For the text-containing cell, return its midpoint in (x, y) coordinate format. 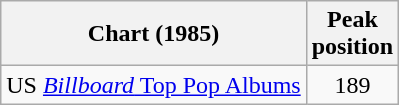
Peakposition (352, 34)
US Billboard Top Pop Albums (154, 85)
Chart (1985) (154, 34)
189 (352, 85)
